For the text-containing cell, return its midpoint in (x, y) coordinate format. 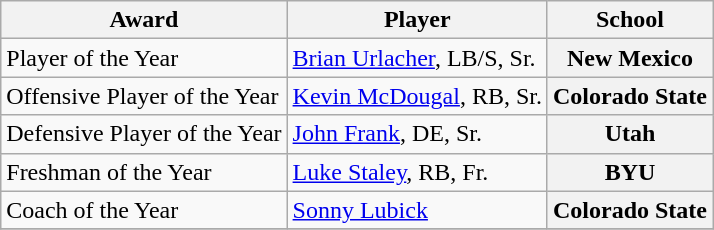
Sonny Lubick (417, 210)
New Mexico (630, 58)
Award (144, 20)
Coach of the Year (144, 210)
School (630, 20)
Offensive Player of the Year (144, 96)
Luke Staley, RB, Fr. (417, 172)
Player (417, 20)
BYU (630, 172)
Kevin McDougal, RB, Sr. (417, 96)
John Frank, DE, Sr. (417, 134)
Freshman of the Year (144, 172)
Utah (630, 134)
Defensive Player of the Year (144, 134)
Brian Urlacher, LB/S, Sr. (417, 58)
Player of the Year (144, 58)
